Output the [X, Y] coordinate of the center of the cell containing the given text.  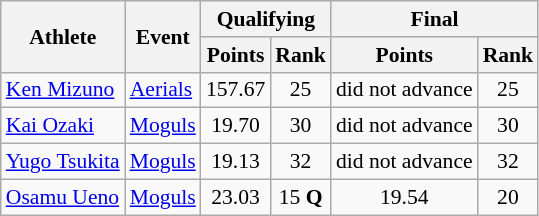
Osamu Ueno [63, 197]
20 [508, 197]
157.67 [236, 90]
Yugo Tsukita [63, 162]
23.03 [236, 197]
Ken Mizuno [63, 90]
19.13 [236, 162]
Athlete [63, 36]
15 Q [300, 197]
Kai Ozaki [63, 126]
19.54 [404, 197]
Final [434, 19]
Aerials [163, 90]
19.70 [236, 126]
Event [163, 36]
Qualifying [266, 19]
